Output the [x, y] coordinate of the center of the cell containing the given text.  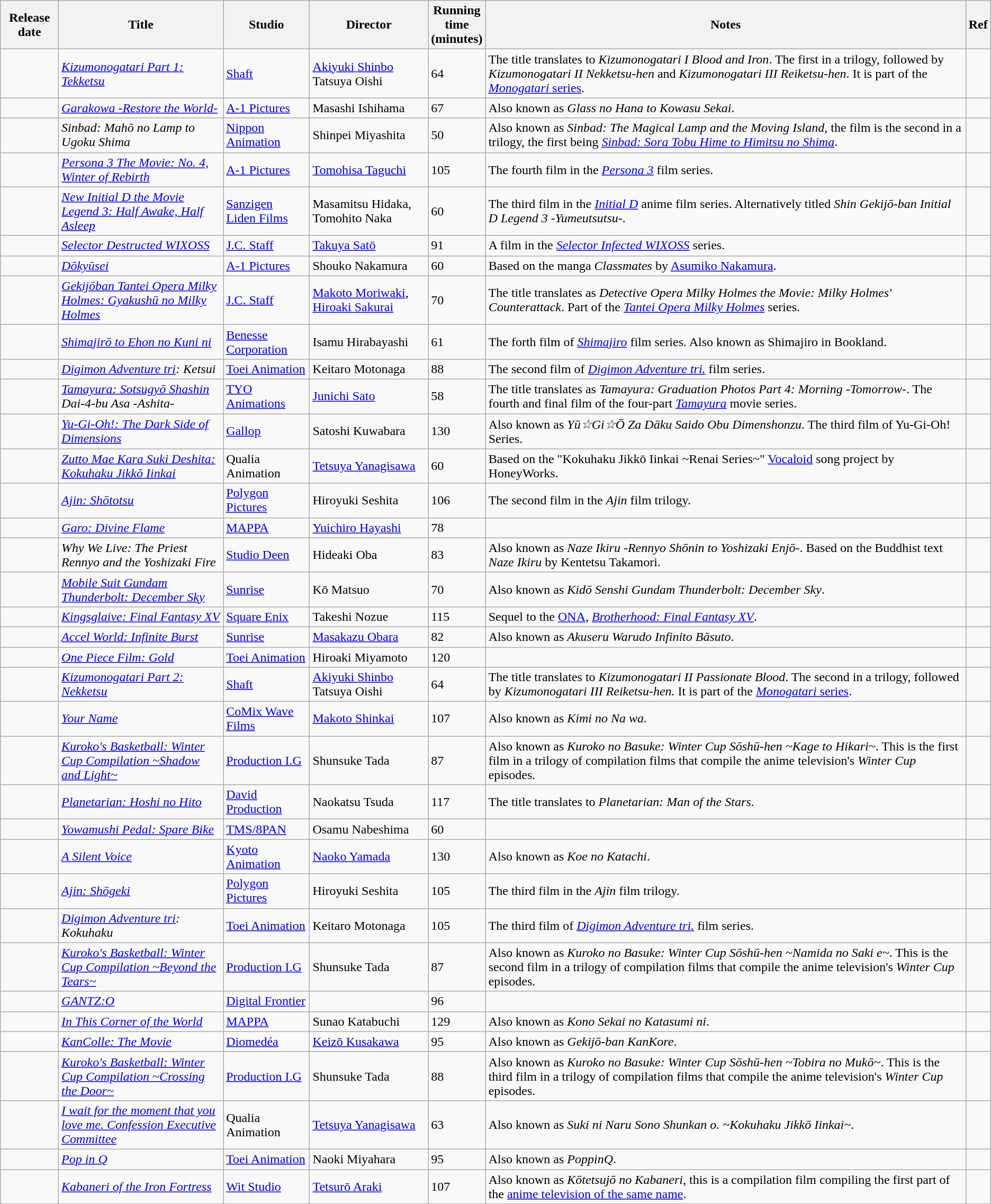
Kuroko's Basketball: Winter Cup Compilation ~Crossing the Door~ [141, 1076]
Also known as Suki ni Naru Sono Shunkan o. ~Kokuhaku Jikkō Iinkai~. [725, 1125]
Makoto Shinkai [369, 719]
The third film in the Initial D anime film series. Alternatively titled Shin Gekijō-ban Initial D Legend 3 -Yumeutsutsu-. [725, 211]
Naokatsu Tsuda [369, 802]
A film in the Selector Infected WIXOSS series. [725, 246]
Shinpei Miyashita [369, 135]
Shouko Nakamura [369, 266]
Shimajirō to Ehon no Kuni ni [141, 342]
Studio Deen [267, 555]
Selector Destructed WIXOSS [141, 246]
Also known as Gekijō-ban KanKore. [725, 1042]
Sunao Katabuchi [369, 1021]
Tetsurō Araki [369, 1187]
Sinbad: Mahō no Lamp to Ugoku Shima [141, 135]
Hideaki Oba [369, 555]
Garo: Divine Flame [141, 528]
Isamu Hirabayashi [369, 342]
129 [457, 1021]
Takeshi Nozue [369, 617]
Running time (minutes) [457, 25]
Yowamushi Pedal: Spare Bike [141, 829]
120 [457, 657]
Also known as Kidō Senshi Gundam Thunderbolt: December Sky. [725, 590]
Sequel to the ONA, Brotherhood: Final Fantasy XV. [725, 617]
Title [141, 25]
Also known as Koe no Katachi. [725, 856]
Also known as Yū☆Gi☆Ō Za Dāku Saido Obu Dimenshonzu. The third film of Yu-Gi-Oh! Series. [725, 432]
Your Name [141, 719]
Benesse Corporation [267, 342]
Tomohisa Taguchi [369, 169]
Also known as Naze Ikiru -Rennyo Shōnin to Yoshizaki Enjō-. Based on the Buddhist text Naze Ikiru by Kentetsu Takamori. [725, 555]
Studio [267, 25]
Digital Frontier [267, 1001]
82 [457, 637]
58 [457, 396]
Digimon Adventure tri: Kokuhaku [141, 925]
78 [457, 528]
Keizō Kusakawa [369, 1042]
Hiroaki Miyamoto [369, 657]
63 [457, 1125]
Masamitsu Hidaka, Tomohito Naka [369, 211]
Makoto Moriwaki, Hiroaki Sakurai [369, 300]
Masakazu Obara [369, 637]
Tamayura: Sotsugyō Shashin Dai-4-bu Asa -Ashita- [141, 396]
106 [457, 501]
61 [457, 342]
Kabaneri of the Iron Fortress [141, 1187]
Also known as Kimi no Na wa. [725, 719]
Ref [978, 25]
Ajin: Shōgeki [141, 891]
Digimon Adventure tri: Ketsui [141, 369]
96 [457, 1001]
The title translates as Detective Opera Milky Holmes the Movie: Milky Holmes' Counterattack. Part of the Tantei Opera Milky Holmes series. [725, 300]
Kizumonogatari Part 2: Nekketsu [141, 685]
Based on the "Kokuhaku Jikkō Iinkai ~Renai Series~" Vocaloid song project by HoneyWorks. [725, 466]
Kyoto Animation [267, 856]
Mobile Suit Gundam Thunderbolt: December Sky [141, 590]
David Production [267, 802]
The title translates to Planetarian: Man of the Stars. [725, 802]
SanzigenLiden Films [267, 211]
Also known as PoppinQ. [725, 1159]
The forth film of Shimajiro film series. Also known as Shimajiro in Bookland. [725, 342]
New Initial D the Movie Legend 3: Half Awake, Half Asleep [141, 211]
Also known as Akuseru Warudo Infinito Bāsuto. [725, 637]
Diomedéa [267, 1042]
Ajin: Shōtotsu [141, 501]
CoMix Wave Films [267, 719]
Gekijōban Tantei Opera Milky Holmes: Gyakushū no Milky Holmes [141, 300]
Also known as Kōtetsujō no Kabaneri, this is a compilation film compiling the first part of the anime television of the same name. [725, 1187]
The second film in the Ajin film trilogy. [725, 501]
91 [457, 246]
Takuya Satō [369, 246]
The second film of Digimon Adventure tri. film series. [725, 369]
Also known as Glass no Hana to Kowasu Sekai. [725, 108]
One Piece Film: Gold [141, 657]
Junichi Sato [369, 396]
Persona 3 The Movie: No. 4, Winter of Rebirth [141, 169]
Nippon Animation [267, 135]
Pop in Q [141, 1159]
Yu-Gi-Oh!: The Dark Side of Dimensions [141, 432]
Planetarian: Hoshi no Hito [141, 802]
Release date [30, 25]
I wait for the moment that you love me. Confession Executive Committee [141, 1125]
The fourth film in the Persona 3 film series. [725, 169]
Dōkyūsei [141, 266]
83 [457, 555]
50 [457, 135]
TYO Animations [267, 396]
Kuroko's Basketball: Winter Cup Compilation ~Shadow and Light~ [141, 761]
Zutto Mae Kara Suki Deshita: Kokuhaku Jikkō Iinkai [141, 466]
Satoshi Kuwabara [369, 432]
The third film of Digimon Adventure tri. film series. [725, 925]
The third film in the Ajin film trilogy. [725, 891]
Yuichiro Hayashi [369, 528]
Kuroko's Basketball: Winter Cup Compilation ~Beyond the Tears~ [141, 967]
67 [457, 108]
Kō Matsuo [369, 590]
KanColle: The Movie [141, 1042]
In This Corner of the World [141, 1021]
TMS/8PAN [267, 829]
Accel World: Infinite Burst [141, 637]
Masashi Ishihama [369, 108]
115 [457, 617]
Kizumonogatari Part 1: Tekketsu [141, 74]
Based on the manga Classmates by Asumiko Nakamura. [725, 266]
Why We Live: The Priest Rennyo and the Yoshizaki Fire [141, 555]
Kingsglaive: Final Fantasy XV [141, 617]
Naoko Yamada [369, 856]
A Silent Voice [141, 856]
Osamu Nabeshima [369, 829]
GANTZ:O [141, 1001]
Naoki Miyahara [369, 1159]
Wit Studio [267, 1187]
The title translates as Tamayura: Graduation Photos Part 4: Morning -Tomorrow-. The fourth and final film of the four-part Tamayura movie series. [725, 396]
Also known as Kono Sekai no Katasumi ni. [725, 1021]
Director [369, 25]
Notes [725, 25]
Garakowa -Restore the World- [141, 108]
Gallop [267, 432]
117 [457, 802]
Square Enix [267, 617]
